Return the [X, Y] coordinate for the center point of the cell that contains the specified text.  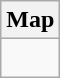
Map [30, 20]
